Search for the cell housing the specified text and yield its (X, Y) center coordinate. 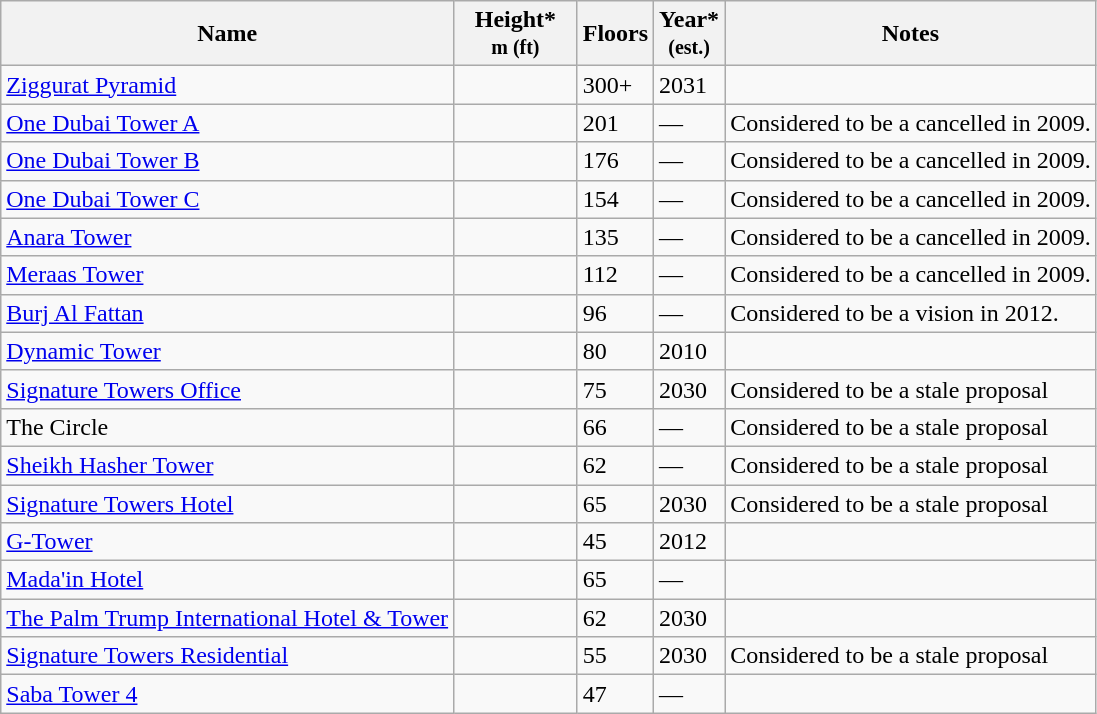
96 (615, 313)
80 (615, 351)
Signature Towers Hotel (228, 503)
Meraas Tower (228, 275)
Dynamic Tower (228, 351)
112 (615, 275)
G-Tower (228, 542)
176 (615, 161)
Mada'in Hotel (228, 580)
Year*(est.) (690, 34)
The Circle (228, 427)
The Palm Trump International Hotel & Tower (228, 618)
Sheikh Hasher Tower (228, 465)
154 (615, 199)
Height*m (ft) (516, 34)
75 (615, 389)
Signature Towers Residential (228, 656)
45 (615, 542)
Saba Tower 4 (228, 694)
Anara Tower (228, 237)
201 (615, 123)
Burj Al Fattan (228, 313)
Ziggurat Pyramid (228, 85)
47 (615, 694)
Considered to be a vision in 2012. (911, 313)
Signature Towers Office (228, 389)
135 (615, 237)
Name (228, 34)
One Dubai Tower A (228, 123)
300+ (615, 85)
Notes (911, 34)
2031 (690, 85)
One Dubai Tower C (228, 199)
Floors (615, 34)
66 (615, 427)
2010 (690, 351)
55 (615, 656)
2012 (690, 542)
One Dubai Tower B (228, 161)
